Return the (X, Y) coordinate for the center point of the cell that contains the specified text.  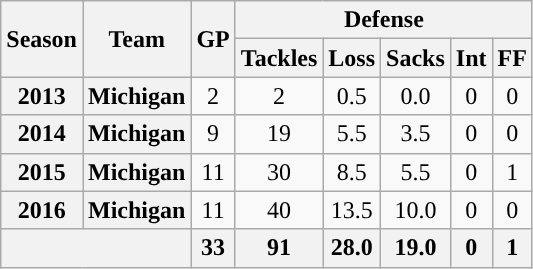
33 (213, 248)
Sacks (416, 58)
Season (42, 39)
Team (136, 39)
13.5 (352, 210)
2016 (42, 210)
0.5 (352, 96)
10.0 (416, 210)
0.0 (416, 96)
30 (279, 172)
19.0 (416, 248)
Loss (352, 58)
3.5 (416, 134)
2013 (42, 96)
2015 (42, 172)
91 (279, 248)
19 (279, 134)
28.0 (352, 248)
40 (279, 210)
FF (512, 58)
Tackles (279, 58)
Int (471, 58)
2014 (42, 134)
Defense (384, 20)
GP (213, 39)
9 (213, 134)
8.5 (352, 172)
